Extract the [X, Y] coordinate from the center of the cell holding the provided text.  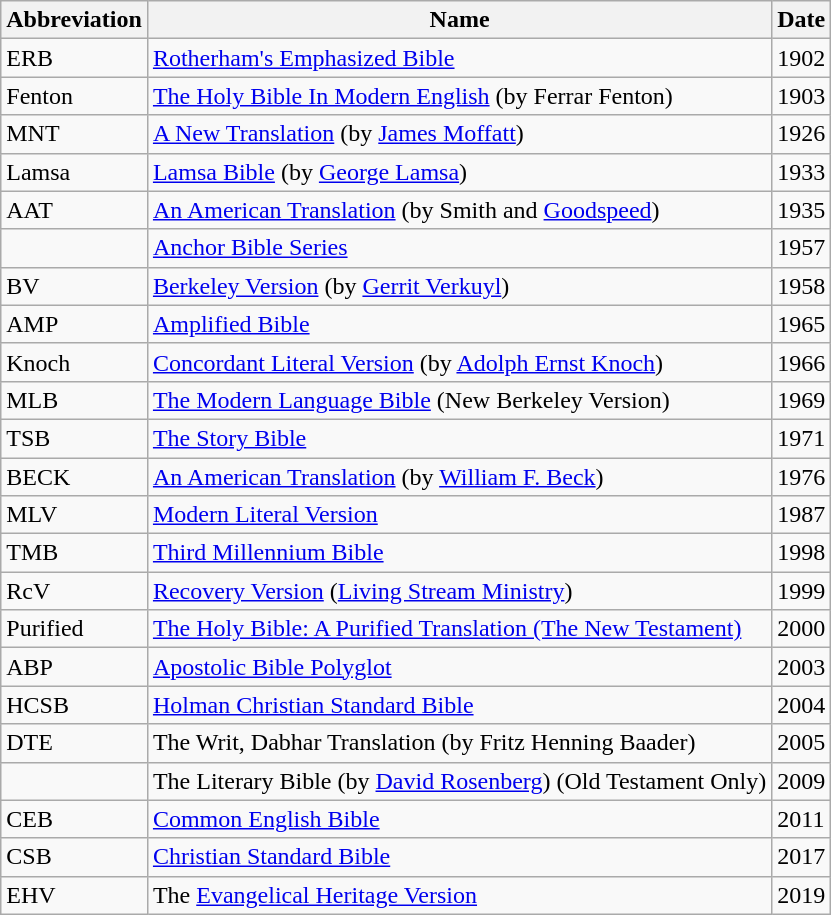
Modern Literal Version [459, 515]
1957 [802, 248]
Holman Christian Standard Bible [459, 705]
Abbreviation [74, 20]
MLB [74, 400]
The Holy Bible In Modern English (by Ferrar Fenton) [459, 96]
BECK [74, 477]
ERB [74, 58]
The Writ, Dabhar Translation (by Fritz Henning Baader) [459, 743]
AMP [74, 324]
HCSB [74, 705]
ABP [74, 667]
BV [74, 286]
CEB [74, 819]
Apostolic Bible Polyglot [459, 667]
1966 [802, 362]
EHV [74, 895]
TSB [74, 438]
1965 [802, 324]
Christian Standard Bible [459, 857]
An American Translation (by Smith and Goodspeed) [459, 210]
Rotherham's Emphasized Bible [459, 58]
An American Translation (by William F. Beck) [459, 477]
1976 [802, 477]
1933 [802, 172]
1971 [802, 438]
CSB [74, 857]
1999 [802, 591]
2004 [802, 705]
2005 [802, 743]
2017 [802, 857]
1903 [802, 96]
The Evangelical Heritage Version [459, 895]
1958 [802, 286]
Concordant Literal Version (by Adolph Ernst Knoch) [459, 362]
A New Translation (by James Moffatt) [459, 134]
The Holy Bible: A Purified Translation (The New Testament) [459, 629]
Name [459, 20]
1902 [802, 58]
Common English Bible [459, 819]
Fenton [74, 96]
MNT [74, 134]
DTE [74, 743]
2009 [802, 781]
The Modern Language Bible (New Berkeley Version) [459, 400]
1935 [802, 210]
Anchor Bible Series [459, 248]
The Story Bible [459, 438]
2019 [802, 895]
RcV [74, 591]
AAT [74, 210]
MLV [74, 515]
2003 [802, 667]
1987 [802, 515]
TMB [74, 553]
2000 [802, 629]
The Literary Bible (by David Rosenberg) (Old Testament Only) [459, 781]
Date [802, 20]
Berkeley Version (by Gerrit Verkuyl) [459, 286]
1998 [802, 553]
Knoch [74, 362]
Purified [74, 629]
Lamsa Bible (by George Lamsa) [459, 172]
2011 [802, 819]
Recovery Version (Living Stream Ministry) [459, 591]
1969 [802, 400]
1926 [802, 134]
Third Millennium Bible [459, 553]
Lamsa [74, 172]
Amplified Bible [459, 324]
